Scan for the cell matching the given text and deliver its (X, Y) coordinate at center. 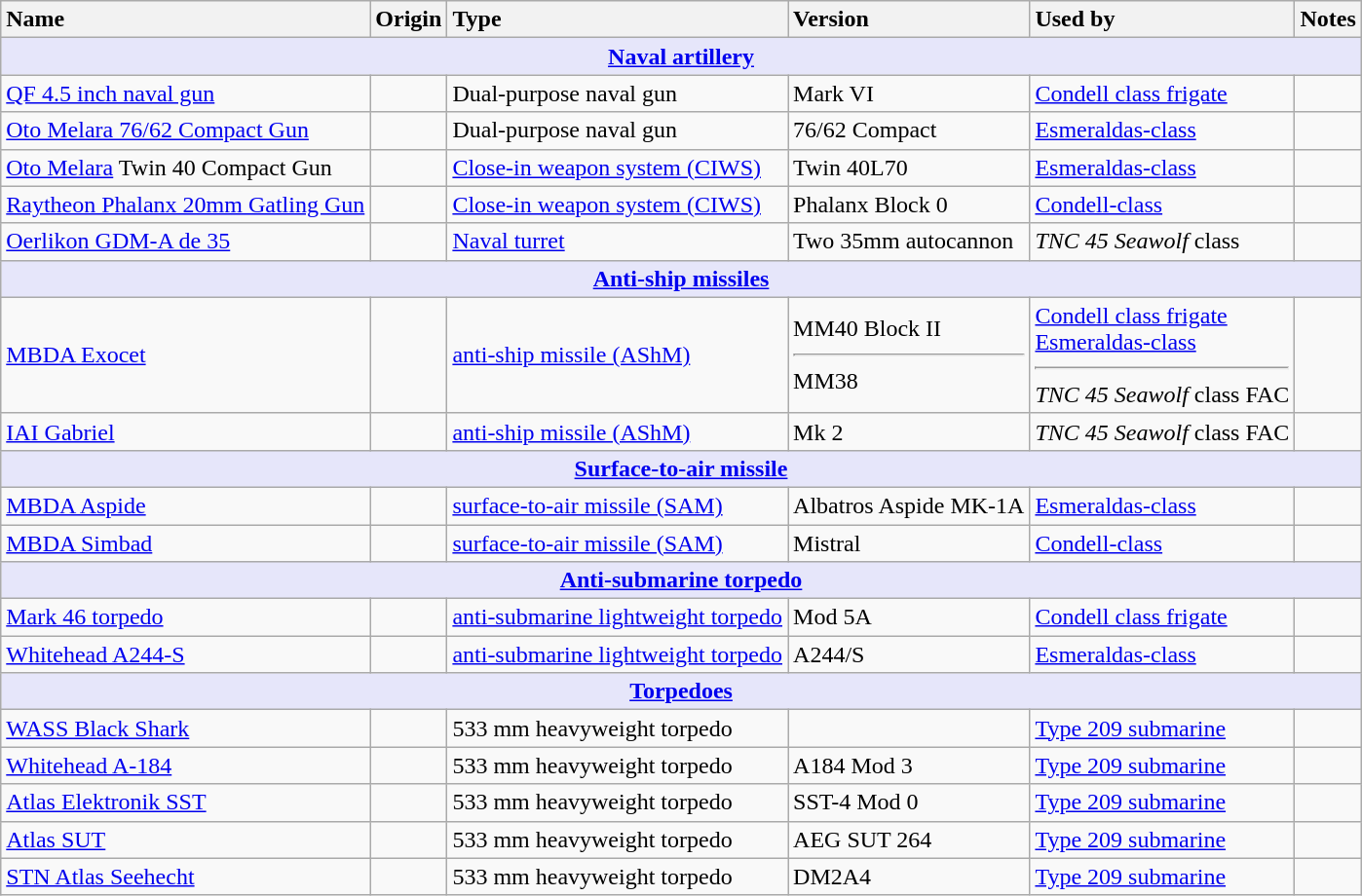
MBDA Exocet (185, 355)
Anti-ship missiles (682, 279)
Oto Melara Twin 40 Compact Gun (185, 168)
Two 35mm autocannon (909, 242)
76/62 Compact (909, 131)
Naval turret (618, 242)
Mod 5A (909, 617)
Surface-to-air missile (682, 468)
Mark 46 torpedo (185, 617)
AEG SUT 264 (909, 840)
Used by (1162, 19)
A184 Mod 3 (909, 765)
Origin (409, 19)
TNC 45 Seawolf class FAC (1162, 431)
Type (618, 19)
Naval artillery (682, 56)
A244/S (909, 654)
Version (909, 19)
Atlas Elektronik SST (185, 803)
Albatros Aspide MK-1A (909, 505)
DM2A4 (909, 877)
Raytheon Phalanx 20mm Gatling Gun (185, 205)
MBDA Aspide (185, 505)
TNC 45 Seawolf class (1162, 242)
Whitehead A244-S (185, 654)
Twin 40L70 (909, 168)
Name (185, 19)
Atlas SUT (185, 840)
Oerlikon GDM-A de 35 (185, 242)
Notes (1328, 19)
MBDA Simbad (185, 542)
Torpedoes (682, 691)
SST-4 Mod 0 (909, 803)
QF 4.5 inch naval gun (185, 93)
Anti-submarine torpedo (682, 580)
STN Atlas Seehecht (185, 877)
Phalanx Block 0 (909, 205)
MM40 Block IIMM38 (909, 355)
Oto Melara 76/62 Compact Gun (185, 131)
IAI Gabriel (185, 431)
Condell class frigateEsmeraldas-classTNC 45 Seawolf class FAC (1162, 355)
Mk 2 (909, 431)
Whitehead A-184 (185, 765)
Mark VI (909, 93)
WASS Black Shark (185, 728)
Mistral (909, 542)
